Determine the [x, y] coordinate at the center of the cell enclosing the given text.  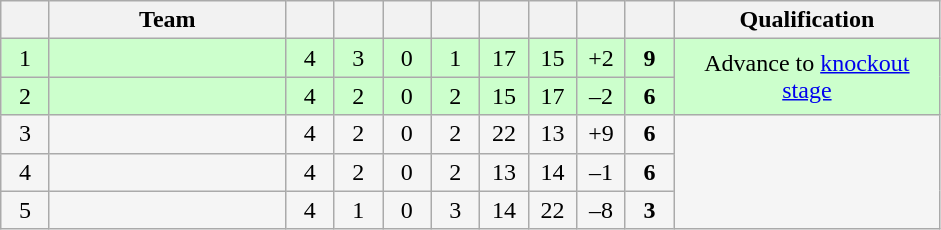
+9 [602, 134]
Advance to knockout stage [807, 77]
+2 [602, 58]
Qualification [807, 20]
Team [167, 20]
–1 [602, 172]
9 [650, 58]
–8 [602, 210]
5 [26, 210]
–2 [602, 96]
